For the text-containing cell, return its midpoint in (X, Y) coordinate format. 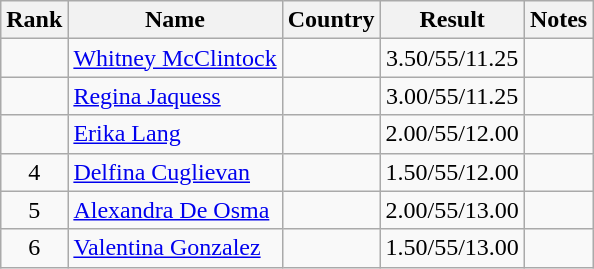
4 (34, 172)
Regina Jaquess (175, 96)
Alexandra De Osma (175, 210)
2.00/55/13.00 (452, 210)
Country (331, 20)
Whitney McClintock (175, 58)
6 (34, 248)
Erika Lang (175, 134)
Name (175, 20)
1.50/55/13.00 (452, 248)
1.50/55/12.00 (452, 172)
Notes (558, 20)
3.00/55/11.25 (452, 96)
3.50/55/11.25 (452, 58)
5 (34, 210)
Delfina Cuglievan (175, 172)
Rank (34, 20)
Result (452, 20)
Valentina Gonzalez (175, 248)
2.00/55/12.00 (452, 134)
